Capture the cell that displays the provided text and extract its (X, Y) central coordinate. 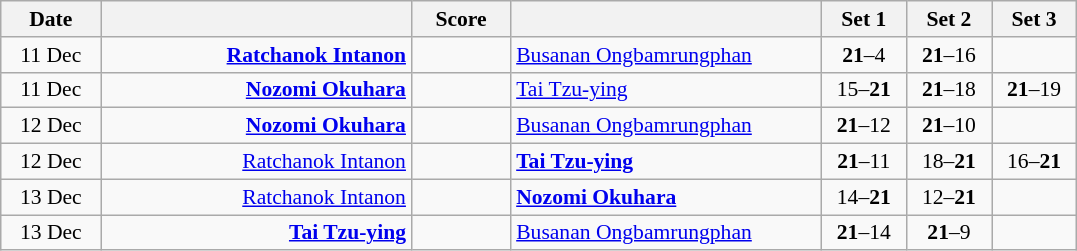
Set 3 (1034, 19)
21–16 (948, 55)
21–18 (948, 90)
Set 2 (948, 19)
18–21 (948, 162)
Set 1 (864, 19)
Date (51, 19)
12–21 (948, 197)
21–9 (948, 233)
16–21 (1034, 162)
21–14 (864, 233)
Score (461, 19)
21–4 (864, 55)
21–19 (1034, 90)
21–12 (864, 126)
14–21 (864, 197)
21–11 (864, 162)
21–10 (948, 126)
15–21 (864, 90)
